Return [X, Y] of the center of cell containing provided text 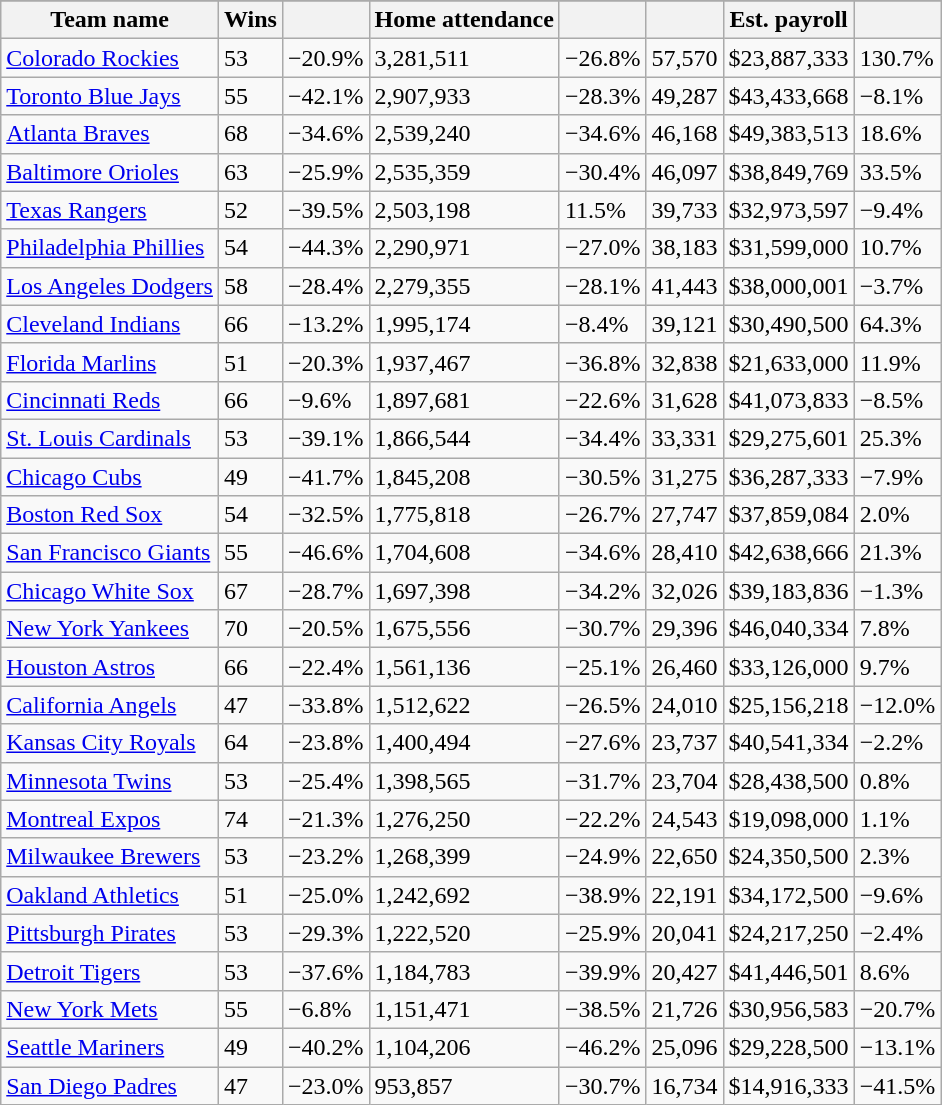
−24.9% [602, 857]
$24,217,250 [788, 933]
39,733 [684, 210]
−12.0% [898, 705]
−25.4% [326, 781]
−2.2% [898, 743]
−32.5% [326, 515]
$31,599,000 [788, 248]
26,460 [684, 667]
1,151,471 [464, 1009]
20,041 [684, 933]
70 [250, 629]
St. Louis Cardinals [110, 438]
$29,228,500 [788, 1047]
31,275 [684, 477]
−42.1% [326, 96]
Wins [250, 20]
−38.9% [602, 895]
22,191 [684, 895]
67 [250, 591]
$19,098,000 [788, 819]
1,242,692 [464, 895]
−29.3% [326, 933]
33.5% [898, 172]
−1.3% [898, 591]
32,026 [684, 591]
21.3% [898, 553]
1,775,818 [464, 515]
2,290,971 [464, 248]
−44.3% [326, 248]
$30,956,583 [788, 1009]
$38,849,769 [788, 172]
41,443 [684, 286]
$23,887,333 [788, 58]
2,279,355 [464, 286]
Oakland Athletics [110, 895]
1,222,520 [464, 933]
−20.7% [898, 1009]
39,121 [684, 324]
1,268,399 [464, 857]
$14,916,333 [788, 1085]
San Francisco Giants [110, 553]
1,675,556 [464, 629]
$37,859,084 [788, 515]
Team name [110, 20]
49,287 [684, 96]
52 [250, 210]
38,183 [684, 248]
74 [250, 819]
$28,438,500 [788, 781]
2,907,933 [464, 96]
−27.6% [602, 743]
−21.3% [326, 819]
−26.8% [602, 58]
$24,350,500 [788, 857]
−38.5% [602, 1009]
−2.4% [898, 933]
$36,287,333 [788, 477]
32,838 [684, 362]
64.3% [898, 324]
Baltimore Orioles [110, 172]
−34.4% [602, 438]
953,857 [464, 1085]
11.9% [898, 362]
−39.1% [326, 438]
Chicago White Sox [110, 591]
20,427 [684, 971]
33,331 [684, 438]
64 [250, 743]
−25.1% [602, 667]
−27.0% [602, 248]
1,184,783 [464, 971]
−23.0% [326, 1085]
$46,040,334 [788, 629]
$21,633,000 [788, 362]
−20.5% [326, 629]
$29,275,601 [788, 438]
11.5% [602, 210]
1,398,565 [464, 781]
$38,000,001 [788, 286]
−40.2% [326, 1047]
57,570 [684, 58]
−23.8% [326, 743]
28,410 [684, 553]
San Diego Padres [110, 1085]
9.7% [898, 667]
−20.3% [326, 362]
Texas Rangers [110, 210]
46,168 [684, 134]
−39.5% [326, 210]
$34,172,500 [788, 895]
New York Yankees [110, 629]
$41,073,833 [788, 400]
Boston Red Sox [110, 515]
−28.3% [602, 96]
2.3% [898, 857]
Milwaukee Brewers [110, 857]
$33,126,000 [788, 667]
Seattle Mariners [110, 1047]
$32,973,597 [788, 210]
−20.9% [326, 58]
−22.2% [602, 819]
Atlanta Braves [110, 134]
24,010 [684, 705]
$43,433,668 [788, 96]
−26.5% [602, 705]
Chicago Cubs [110, 477]
−39.9% [602, 971]
−13.1% [898, 1047]
Florida Marlins [110, 362]
25,096 [684, 1047]
$41,446,501 [788, 971]
2,535,359 [464, 172]
16,734 [684, 1085]
Home attendance [464, 20]
7.8% [898, 629]
−36.8% [602, 362]
Houston Astros [110, 667]
Kansas City Royals [110, 743]
1,400,494 [464, 743]
29,396 [684, 629]
Cincinnati Reds [110, 400]
−34.2% [602, 591]
Minnesota Twins [110, 781]
0.8% [898, 781]
Toronto Blue Jays [110, 96]
−46.6% [326, 553]
Pittsburgh Pirates [110, 933]
−22.4% [326, 667]
−33.8% [326, 705]
130.7% [898, 58]
−8.1% [898, 96]
1,866,544 [464, 438]
21,726 [684, 1009]
−28.7% [326, 591]
2.0% [898, 515]
−8.5% [898, 400]
58 [250, 286]
1,512,622 [464, 705]
−41.7% [326, 477]
8.6% [898, 971]
Montreal Expos [110, 819]
$49,383,513 [788, 134]
−9.4% [898, 210]
1,561,136 [464, 667]
$42,638,666 [788, 553]
$30,490,500 [788, 324]
Est. payroll [788, 20]
−30.5% [602, 477]
23,737 [684, 743]
1.1% [898, 819]
2,503,198 [464, 210]
1,276,250 [464, 819]
24,543 [684, 819]
1,897,681 [464, 400]
31,628 [684, 400]
−46.2% [602, 1047]
New York Mets [110, 1009]
3,281,511 [464, 58]
−6.8% [326, 1009]
25.3% [898, 438]
18.6% [898, 134]
1,697,398 [464, 591]
63 [250, 172]
−8.4% [602, 324]
1,995,174 [464, 324]
Philadelphia Phillies [110, 248]
$25,156,218 [788, 705]
23,704 [684, 781]
1,104,206 [464, 1047]
10.7% [898, 248]
−30.4% [602, 172]
−37.6% [326, 971]
27,747 [684, 515]
1,845,208 [464, 477]
−7.9% [898, 477]
1,937,467 [464, 362]
−28.1% [602, 286]
−3.7% [898, 286]
$40,541,334 [788, 743]
46,097 [684, 172]
2,539,240 [464, 134]
68 [250, 134]
Los Angeles Dodgers [110, 286]
−41.5% [898, 1085]
−26.7% [602, 515]
22,650 [684, 857]
1,704,608 [464, 553]
Cleveland Indians [110, 324]
$39,183,836 [788, 591]
Colorado Rockies [110, 58]
−13.2% [326, 324]
−25.0% [326, 895]
−22.6% [602, 400]
California Angels [110, 705]
−31.7% [602, 781]
−23.2% [326, 857]
Detroit Tigers [110, 971]
−28.4% [326, 286]
